Return (X, Y) of the center of cell containing provided text 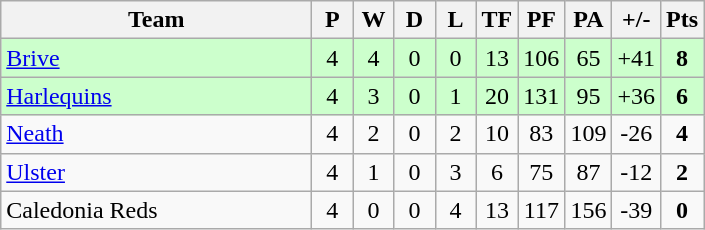
20 (497, 96)
117 (542, 210)
+41 (636, 58)
75 (542, 172)
+/- (636, 20)
10 (497, 134)
+36 (636, 96)
83 (542, 134)
PF (542, 20)
65 (588, 58)
Pts (682, 20)
95 (588, 96)
-39 (636, 210)
Team (156, 20)
L (456, 20)
131 (542, 96)
TF (497, 20)
8 (682, 58)
Brive (156, 58)
D (414, 20)
106 (542, 58)
109 (588, 134)
PA (588, 20)
W (374, 20)
156 (588, 210)
Neath (156, 134)
87 (588, 172)
-12 (636, 172)
Harlequins (156, 96)
Ulster (156, 172)
-26 (636, 134)
P (332, 20)
Caledonia Reds (156, 210)
